Extract the (x, y) coordinate from the center of the cell holding the provided text.  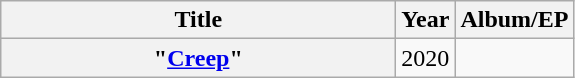
"Creep" (198, 58)
2020 (426, 58)
Year (426, 20)
Title (198, 20)
Album/EP (514, 20)
